Identify which cell holds the provided text, then report its [x, y] central coordinate. 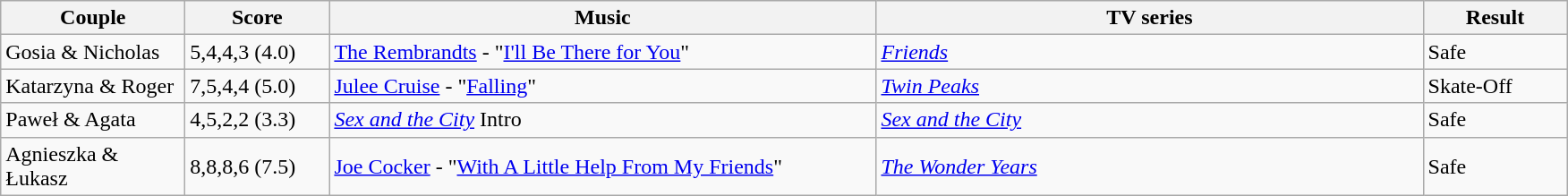
8,8,8,6 (7.5) [258, 166]
Paweł & Agata [93, 120]
Sex and the City [1149, 120]
The Wonder Years [1149, 166]
Katarzyna & Roger [93, 86]
Skate-Off [1495, 86]
Friends [1149, 52]
Sex and the City Intro [603, 120]
Music [603, 18]
Score [258, 18]
TV series [1149, 18]
4,5,2,2 (3.3) [258, 120]
Gosia & Nicholas [93, 52]
5,4,4,3 (4.0) [258, 52]
Result [1495, 18]
The Rembrandts - "I'll Be There for You" [603, 52]
Twin Peaks [1149, 86]
Julee Cruise - "Falling" [603, 86]
Agnieszka & Łukasz [93, 166]
7,5,4,4 (5.0) [258, 86]
Couple [93, 18]
Joe Cocker - "With A Little Help From My Friends" [603, 166]
